For the text-containing cell, return its midpoint in (x, y) coordinate format. 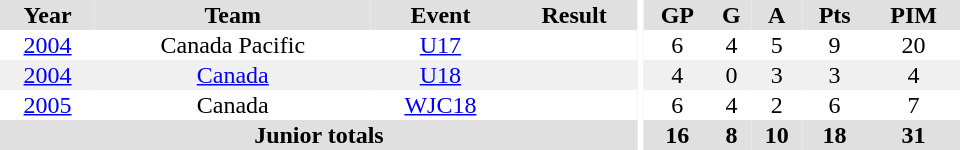
31 (914, 135)
5 (777, 45)
U18 (440, 75)
10 (777, 135)
Pts (834, 15)
2 (777, 105)
Year (48, 15)
18 (834, 135)
GP (677, 15)
WJC18 (440, 105)
Canada Pacific (232, 45)
Junior totals (319, 135)
Team (232, 15)
Event (440, 15)
2005 (48, 105)
U17 (440, 45)
20 (914, 45)
PIM (914, 15)
Result (574, 15)
8 (731, 135)
G (731, 15)
7 (914, 105)
A (777, 15)
0 (731, 75)
9 (834, 45)
16 (677, 135)
